Return (x, y) of the center of cell containing provided text 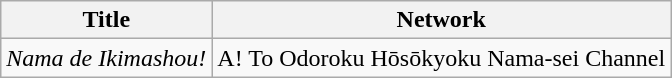
Network (442, 20)
Nama de Ikimashou! (106, 58)
A! To Odoroku Hōsōkyoku Nama-sei Channel (442, 58)
Title (106, 20)
